From the cell containing the given text, extract its center point as [x, y] coordinate. 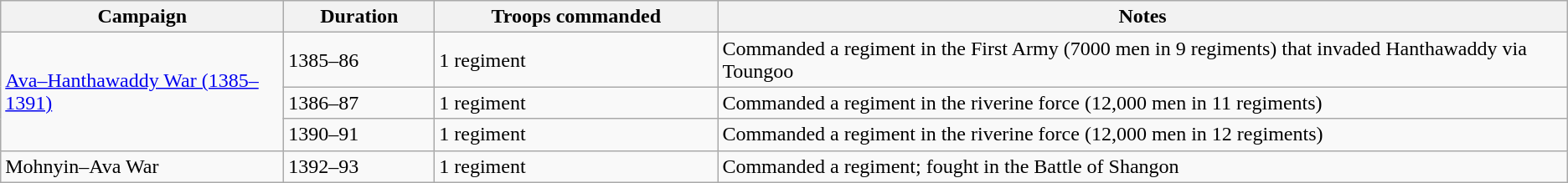
Ava–Hanthawaddy War (1385–1391) [142, 92]
Commanded a regiment in the riverine force (12,000 men in 12 regiments) [1142, 135]
Duration [359, 17]
1385–86 [359, 60]
Commanded a regiment; fought in the Battle of Shangon [1142, 166]
1392–93 [359, 166]
1386–87 [359, 103]
Campaign [142, 17]
Notes [1142, 17]
1390–91 [359, 135]
Troops commanded [576, 17]
Mohnyin–Ava War [142, 166]
Commanded a regiment in the First Army (7000 men in 9 regiments) that invaded Hanthawaddy via Toungoo [1142, 60]
Commanded a regiment in the riverine force (12,000 men in 11 regiments) [1142, 103]
